Provide the (x, y) coordinate of the cell's center where the given text is located.  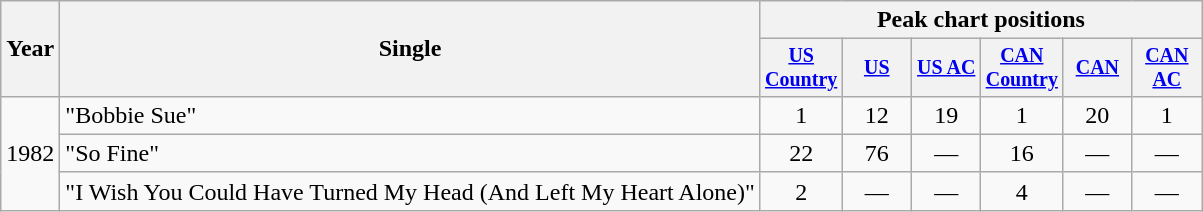
US AC (946, 68)
US (876, 68)
CAN (1098, 68)
US Country (801, 68)
76 (876, 153)
"Bobbie Sue" (410, 115)
"I Wish You Could Have Turned My Head (And Left My Heart Alone)" (410, 191)
Peak chart positions (980, 20)
Year (30, 49)
19 (946, 115)
Single (410, 49)
2 (801, 191)
12 (876, 115)
1982 (30, 153)
CAN AC (1166, 68)
20 (1098, 115)
4 (1022, 191)
"So Fine" (410, 153)
16 (1022, 153)
22 (801, 153)
CAN Country (1022, 68)
